For the text-containing cell, return its midpoint in [X, Y] coordinate format. 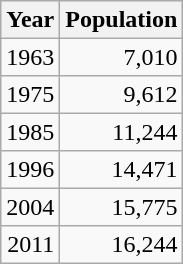
1996 [30, 170]
14,471 [122, 170]
Year [30, 20]
2011 [30, 244]
16,244 [122, 244]
1985 [30, 132]
2004 [30, 206]
9,612 [122, 94]
7,010 [122, 56]
1975 [30, 94]
1963 [30, 56]
Population [122, 20]
15,775 [122, 206]
11,244 [122, 132]
